Return (x, y) of the center of cell containing provided text 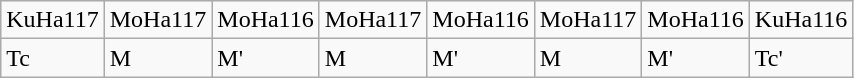
Tc (53, 58)
Tc' (801, 58)
KuHa117 (53, 20)
KuHa116 (801, 20)
